Extract the [X, Y] coordinate from the center of the cell holding the provided text.  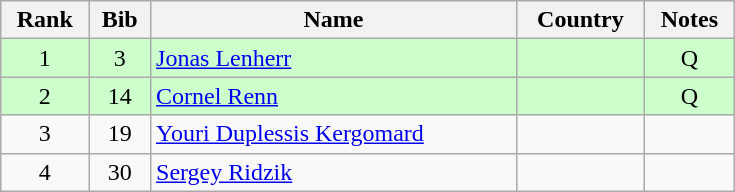
2 [45, 96]
Cornel Renn [334, 96]
14 [120, 96]
1 [45, 58]
Notes [690, 20]
19 [120, 134]
Name [334, 20]
Youri Duplessis Kergomard [334, 134]
Sergey Ridzik [334, 172]
30 [120, 172]
4 [45, 172]
Country [580, 20]
Jonas Lenherr [334, 58]
Rank [45, 20]
Bib [120, 20]
